Capture the cell that displays the provided text and extract its [x, y] central coordinate. 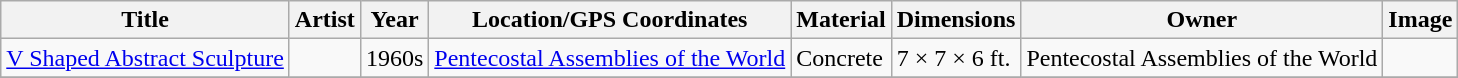
7 × 7 × 6 ft. [956, 58]
Title [146, 20]
Location/GPS Coordinates [610, 20]
Owner [1202, 20]
Material [841, 20]
Image [1420, 20]
Artist [324, 20]
Concrete [841, 58]
V Shaped Abstract Sculpture [146, 58]
Year [394, 20]
1960s [394, 58]
Dimensions [956, 20]
